Search for the cell housing the specified text and yield its [X, Y] center coordinate. 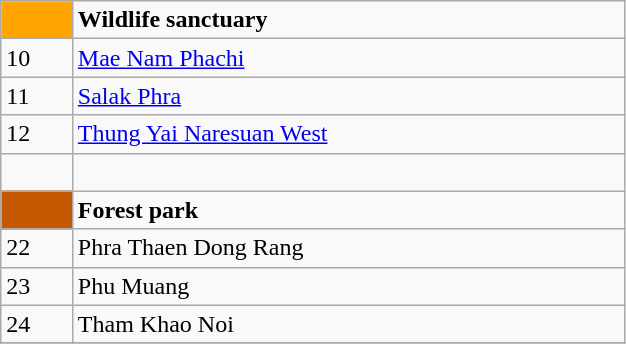
Salak Phra [348, 96]
23 [37, 286]
Phra Thaen Dong Rang [348, 248]
11 [37, 96]
Wildlife sanctuary [348, 20]
10 [37, 58]
Thung Yai Naresuan West [348, 134]
Tham Khao Noi [348, 324]
22 [37, 248]
24 [37, 324]
12 [37, 134]
Mae Nam Phachi [348, 58]
Phu Muang [348, 286]
Forest park [348, 210]
